Pinpoint the cell where the given text exists, returning its (X, Y) midpoint coordinate. 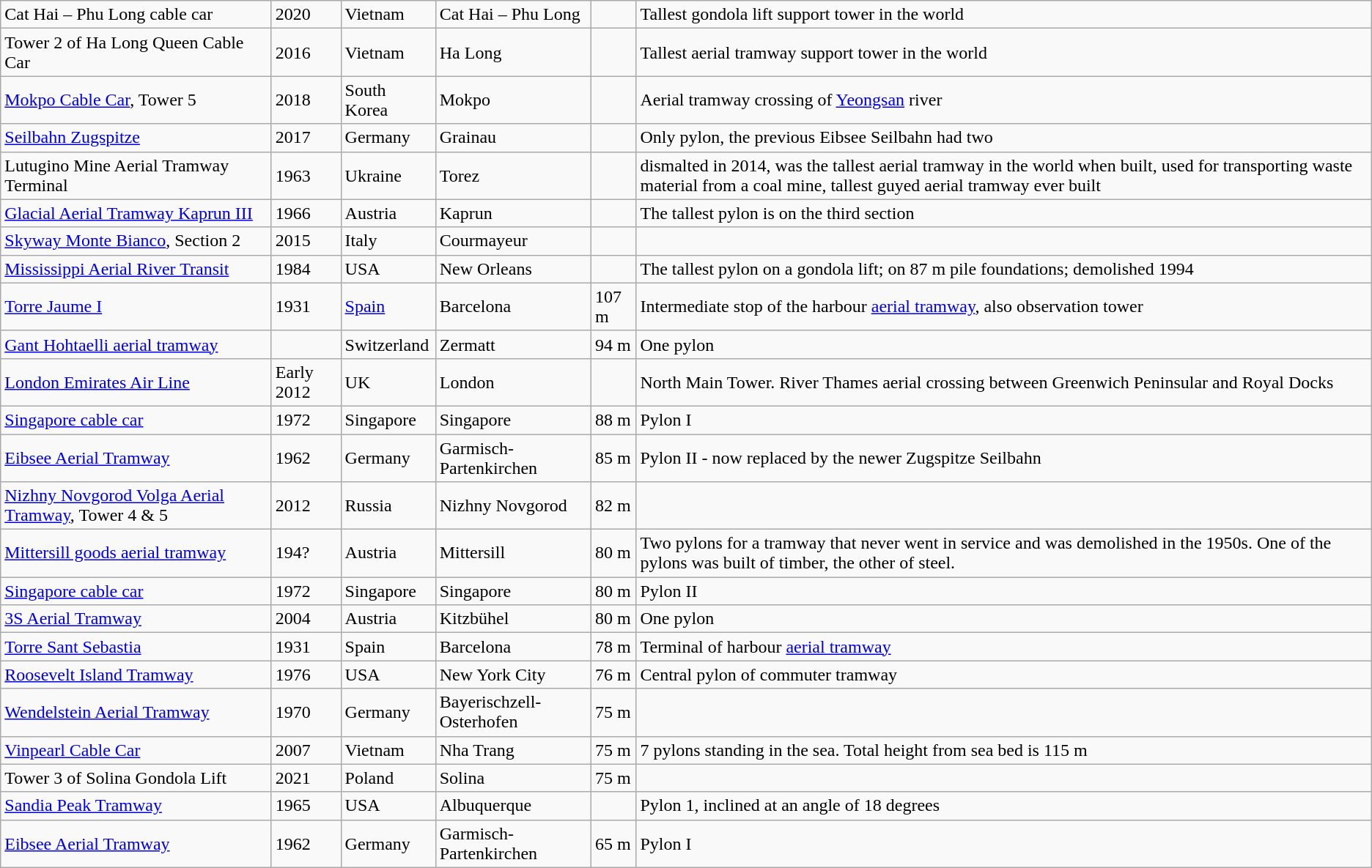
Skyway Monte Bianco, Section 2 (136, 241)
76 m (613, 675)
London (513, 382)
Only pylon, the previous Eibsee Seilbahn had two (1004, 138)
New Orleans (513, 269)
Nha Trang (513, 750)
Gant Hohtaelli aerial tramway (136, 344)
1970 (306, 712)
107 m (613, 306)
Glacial Aerial Tramway Kaprun III (136, 213)
Solina (513, 778)
1965 (306, 806)
78 m (613, 647)
Cat Hai – Phu Long (513, 15)
82 m (613, 505)
Zermatt (513, 344)
The tallest pylon is on the third section (1004, 213)
London Emirates Air Line (136, 382)
Courmayeur (513, 241)
Pylon 1, inclined at an angle of 18 degrees (1004, 806)
Torre Sant Sebastia (136, 647)
Kaprun (513, 213)
Nizhny Novgorod Volga Aerial Tramway, Tower 4 & 5 (136, 505)
194? (306, 554)
Intermediate stop of the harbour aerial tramway, also observation tower (1004, 306)
Torre Jaume I (136, 306)
Sandia Peak Tramway (136, 806)
Ukraine (388, 176)
Mokpo Cable Car, Tower 5 (136, 100)
Terminal of harbour aerial tramway (1004, 647)
2012 (306, 505)
Pylon II - now replaced by the newer Zugspitze Seilbahn (1004, 457)
Roosevelt Island Tramway (136, 675)
85 m (613, 457)
Lutugino Mine Aerial Tramway Terminal (136, 176)
Mittersill goods aerial tramway (136, 554)
Cat Hai – Phu Long cable car (136, 15)
2018 (306, 100)
3S Aerial Tramway (136, 619)
1984 (306, 269)
Mississippi Aerial River Transit (136, 269)
Tower 3 of Solina Gondola Lift (136, 778)
South Korea (388, 100)
1966 (306, 213)
Tallest gondola lift support tower in the world (1004, 15)
Pylon II (1004, 591)
New York City (513, 675)
2020 (306, 15)
The tallest pylon on a gondola lift; on 87 m pile foundations; demolished 1994 (1004, 269)
1963 (306, 176)
Wendelstein Aerial Tramway (136, 712)
Albuquerque (513, 806)
Torez (513, 176)
Switzerland (388, 344)
North Main Tower. River Thames aerial crossing between Greenwich Peninsular and Royal Docks (1004, 382)
2007 (306, 750)
Central pylon of commuter tramway (1004, 675)
88 m (613, 420)
2017 (306, 138)
Two pylons for a tramway that never went in service and was demolished in the 1950s. One of the pylons was built of timber, the other of steel. (1004, 554)
Mokpo (513, 100)
2015 (306, 241)
Seilbahn Zugspitze (136, 138)
Bayerischzell-Osterhofen (513, 712)
Russia (388, 505)
Aerial tramway crossing of Yeongsan river (1004, 100)
2004 (306, 619)
UK (388, 382)
2016 (306, 53)
Early 2012 (306, 382)
Vinpearl Cable Car (136, 750)
7 pylons standing in the sea. Total height from sea bed is 115 m (1004, 750)
Ha Long (513, 53)
Tallest aerial tramway support tower in the world (1004, 53)
Nizhny Novgorod (513, 505)
94 m (613, 344)
Poland (388, 778)
Tower 2 of Ha Long Queen Cable Car (136, 53)
1976 (306, 675)
Mittersill (513, 554)
Kitzbühel (513, 619)
2021 (306, 778)
Grainau (513, 138)
65 m (613, 844)
Italy (388, 241)
